Scan for the cell matching the given text and deliver its (X, Y) coordinate at center. 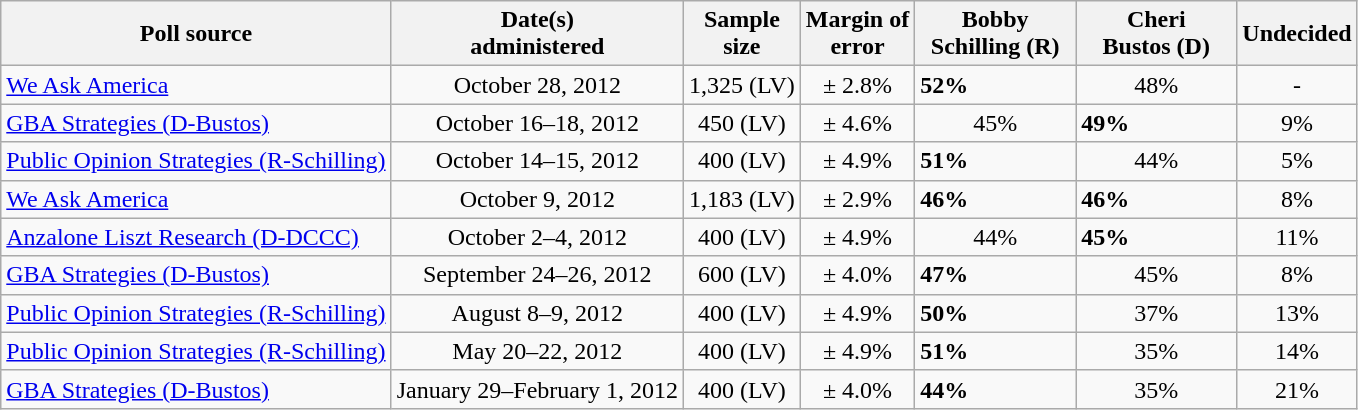
1,325 (LV) (742, 85)
5% (1297, 161)
52% (996, 85)
48% (1156, 85)
Date(s)administered (537, 34)
January 29–February 1, 2012 (537, 389)
October 14–15, 2012 (537, 161)
47% (996, 275)
13% (1297, 313)
600 (LV) (742, 275)
± 2.9% (857, 199)
1,183 (LV) (742, 199)
October 28, 2012 (537, 85)
October 9, 2012 (537, 199)
- (1297, 85)
Margin oferror (857, 34)
May 20–22, 2012 (537, 351)
11% (1297, 237)
October 2–4, 2012 (537, 237)
Samplesize (742, 34)
October 16–18, 2012 (537, 123)
50% (996, 313)
37% (1156, 313)
August 8–9, 2012 (537, 313)
± 4.6% (857, 123)
Undecided (1297, 34)
9% (1297, 123)
Poll source (196, 34)
Anzalone Liszt Research (D-DCCC) (196, 237)
49% (1156, 123)
14% (1297, 351)
± 2.8% (857, 85)
450 (LV) (742, 123)
CheriBustos (D) (1156, 34)
September 24–26, 2012 (537, 275)
21% (1297, 389)
BobbySchilling (R) (996, 34)
